Output the [X, Y] coordinate of the center of the cell containing the given text.  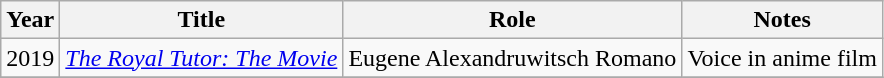
Title [202, 20]
Voice in anime film [782, 58]
Notes [782, 20]
Role [512, 20]
The Royal Tutor: The Movie [202, 58]
2019 [30, 58]
Eugene Alexandruwitsch Romano [512, 58]
Year [30, 20]
